Scan for the cell matching the given text and deliver its [X, Y] coordinate at center. 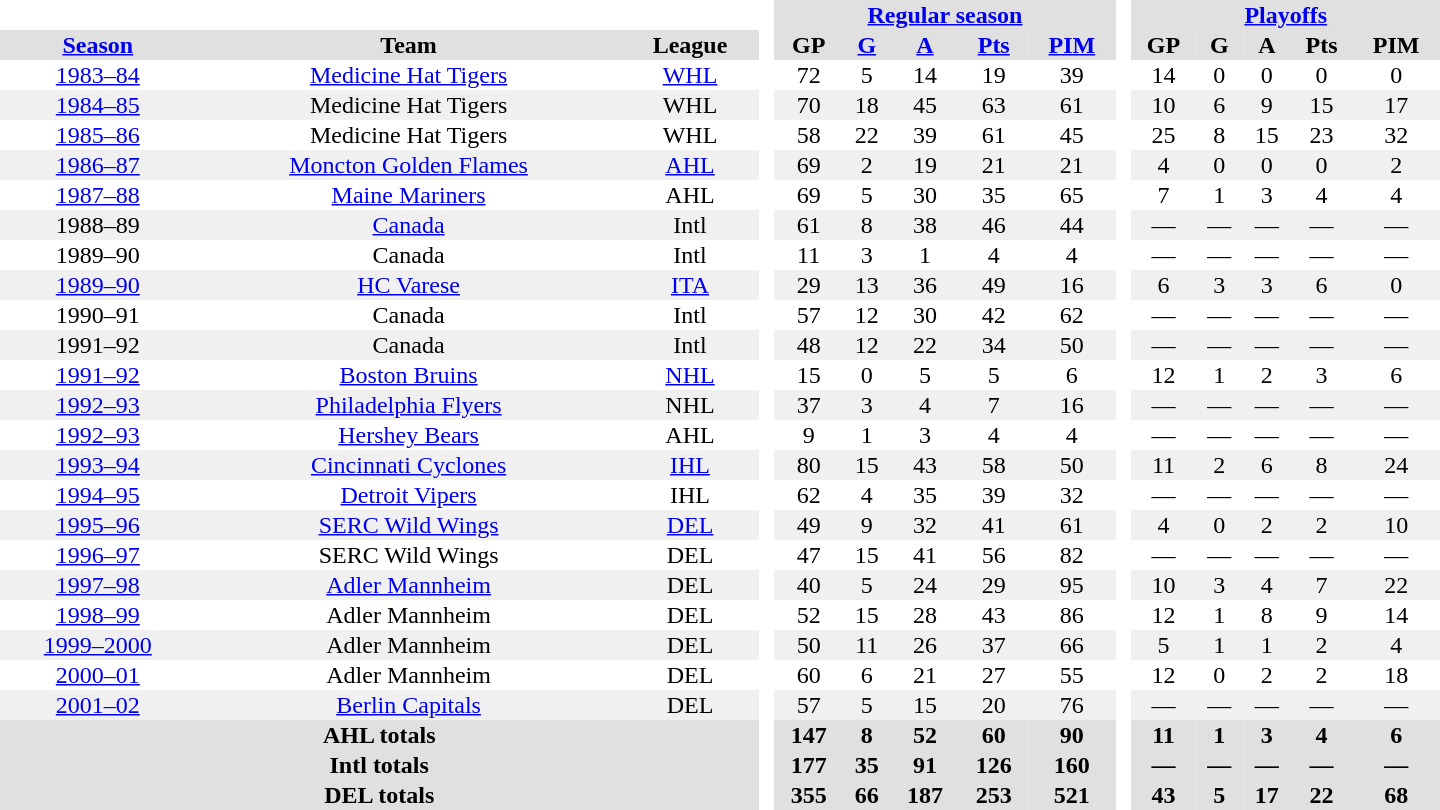
1984–85 [98, 105]
44 [1072, 225]
355 [808, 795]
36 [926, 285]
Hershey Bears [409, 435]
Boston Bruins [409, 375]
76 [1072, 705]
187 [926, 795]
Berlin Capitals [409, 705]
Intl totals [379, 765]
56 [994, 555]
1995–96 [98, 525]
ITA [690, 285]
72 [808, 75]
1994–95 [98, 495]
86 [1072, 615]
65 [1072, 195]
1990–91 [98, 315]
1998–99 [98, 615]
47 [808, 555]
82 [1072, 555]
177 [808, 765]
League [690, 45]
63 [994, 105]
1985–86 [98, 135]
160 [1072, 765]
Moncton Golden Flames [409, 165]
46 [994, 225]
Maine Mariners [409, 195]
70 [808, 105]
DEL totals [379, 795]
1983–84 [98, 75]
Playoffs [1286, 15]
1986–87 [98, 165]
25 [1163, 135]
AHL totals [379, 735]
253 [994, 795]
38 [926, 225]
1993–94 [98, 465]
34 [994, 345]
1996–97 [98, 555]
40 [808, 585]
521 [1072, 795]
91 [926, 765]
126 [994, 765]
Season [98, 45]
Regular season [944, 15]
HC Varese [409, 285]
13 [867, 285]
2001–02 [98, 705]
68 [1396, 795]
26 [926, 645]
55 [1072, 675]
Team [409, 45]
Cincinnati Cyclones [409, 465]
147 [808, 735]
1988–89 [98, 225]
27 [994, 675]
1987–88 [98, 195]
28 [926, 615]
95 [1072, 585]
48 [808, 345]
80 [808, 465]
1999–2000 [98, 645]
90 [1072, 735]
23 [1322, 135]
42 [994, 315]
2000–01 [98, 675]
20 [994, 705]
Philadelphia Flyers [409, 405]
1997–98 [98, 585]
Detroit Vipers [409, 495]
